Determine the (x, y) coordinate at the center of the cell enclosing the given text.  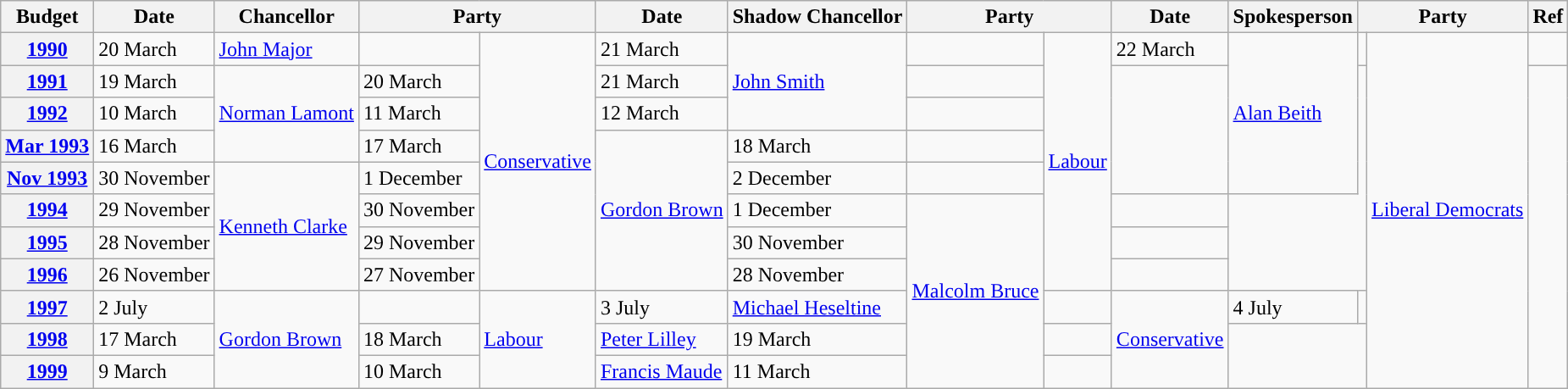
1991 (47, 81)
2 July (154, 307)
3 July (662, 307)
26 November (154, 275)
Ref (1549, 17)
27 November (418, 275)
1990 (47, 49)
1995 (47, 242)
Kenneth Clarke (286, 226)
Norman Lamont (286, 114)
Francis Maude (662, 371)
1992 (47, 114)
2 December (817, 178)
1996 (47, 275)
Shadow Chancellor (817, 17)
Peter Lilley (662, 339)
9 March (154, 371)
22 March (1170, 49)
12 March (662, 114)
Michael Heseltine (817, 307)
John Smith (817, 81)
Alan Beith (1293, 114)
Budget (47, 17)
1999 (47, 371)
1994 (47, 210)
John Major (286, 49)
16 March (154, 146)
Malcolm Bruce (976, 291)
1998 (47, 339)
Mar 1993 (47, 146)
Spokesperson (1293, 17)
1997 (47, 307)
Liberal Democrats (1448, 210)
Chancellor (286, 17)
4 July (1293, 307)
Nov 1993 (47, 178)
